Detect which cell encompasses the target text, then output its [x, y] center coordinate. 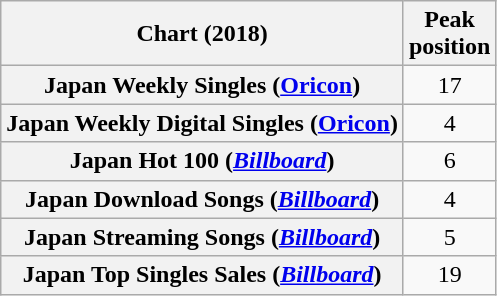
Japan Top Singles Sales (Billboard) [202, 275]
Chart (2018) [202, 34]
Japan Weekly Digital Singles (Oricon) [202, 123]
Japan Download Songs (Billboard) [202, 199]
5 [449, 237]
Japan Weekly Singles (Oricon) [202, 85]
Japan Hot 100 (Billboard) [202, 161]
19 [449, 275]
Japan Streaming Songs (Billboard) [202, 237]
Peakposition [449, 34]
6 [449, 161]
17 [449, 85]
